Find where the given text appears and provide that cell's center as [x, y] coordinate. 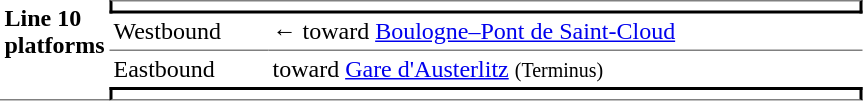
toward Gare d'Austerlitz (Terminus) [565, 69]
Eastbound [188, 69]
Line 10 platforms [54, 50]
← toward Boulogne–Pont de Saint-Cloud [565, 33]
Westbound [188, 33]
